Extract the (X, Y) coordinate from the center of the cell holding the provided text.  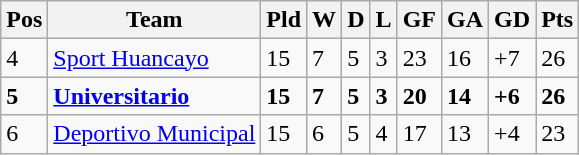
Pts (558, 20)
Deportivo Municipal (154, 134)
20 (419, 96)
GA (466, 20)
13 (466, 134)
+4 (512, 134)
Universitario (154, 96)
D (356, 20)
Pos (24, 20)
L (384, 20)
+6 (512, 96)
14 (466, 96)
W (324, 20)
Sport Huancayo (154, 58)
+7 (512, 58)
16 (466, 58)
Team (154, 20)
GD (512, 20)
Pld (284, 20)
GF (419, 20)
17 (419, 134)
